Find where the given text appears and provide that cell's center as [X, Y] coordinate. 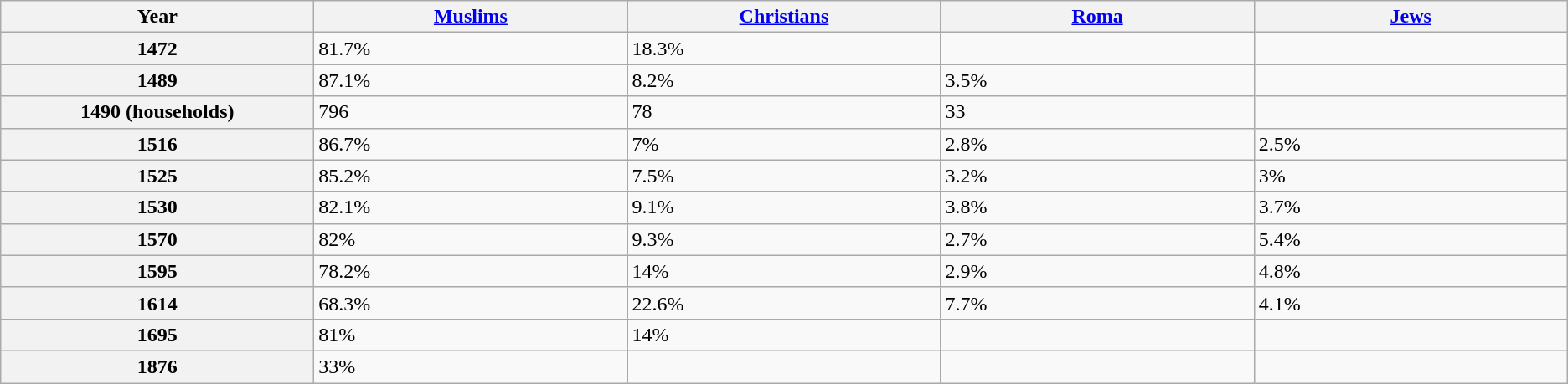
1595 [157, 271]
9.1% [784, 207]
85.2% [471, 176]
3.8% [1097, 207]
81% [471, 335]
1614 [157, 303]
1570 [157, 239]
Roma [1097, 17]
3% [1411, 176]
Year [157, 17]
2.9% [1097, 271]
4.1% [1411, 303]
33 [1097, 112]
Jews [1411, 17]
1695 [157, 335]
9.3% [784, 239]
1489 [157, 80]
22.6% [784, 303]
33% [471, 366]
1472 [157, 49]
8.2% [784, 80]
7.5% [784, 176]
2.8% [1097, 144]
7% [784, 144]
78.2% [471, 271]
7.7% [1097, 303]
82.1% [471, 207]
Muslims [471, 17]
1490 (households) [157, 112]
82% [471, 239]
78 [784, 112]
796 [471, 112]
1530 [157, 207]
87.1% [471, 80]
2.5% [1411, 144]
81.7% [471, 49]
5.4% [1411, 239]
1876 [157, 366]
18.3% [784, 49]
3.5% [1097, 80]
1516 [157, 144]
3.2% [1097, 176]
2.7% [1097, 239]
3.7% [1411, 207]
1525 [157, 176]
68.3% [471, 303]
86.7% [471, 144]
Christians [784, 17]
4.8% [1411, 271]
